Locate the cell with the specified text and output its (x, y) center coordinate. 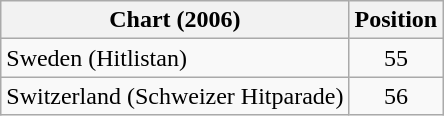
Chart (2006) (175, 20)
Position (396, 20)
Switzerland (Schweizer Hitparade) (175, 96)
56 (396, 96)
Sweden (Hitlistan) (175, 58)
55 (396, 58)
